Locate the cell with the specified text and output its (x, y) center coordinate. 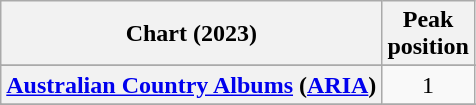
Australian Country Albums (ARIA) (192, 85)
Chart (2023) (192, 34)
Peakposition (428, 34)
1 (428, 85)
